Identify which cell holds the provided text, then report its [X, Y] central coordinate. 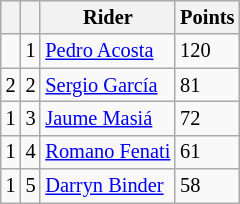
61 [207, 152]
5 [31, 186]
Sergio García [108, 85]
Points [207, 17]
81 [207, 85]
72 [207, 118]
4 [31, 152]
58 [207, 186]
3 [31, 118]
Jaume Masiá [108, 118]
Rider [108, 17]
Pedro Acosta [108, 51]
Romano Fenati [108, 152]
120 [207, 51]
Darryn Binder [108, 186]
